Return [x, y] of the center of cell containing provided text 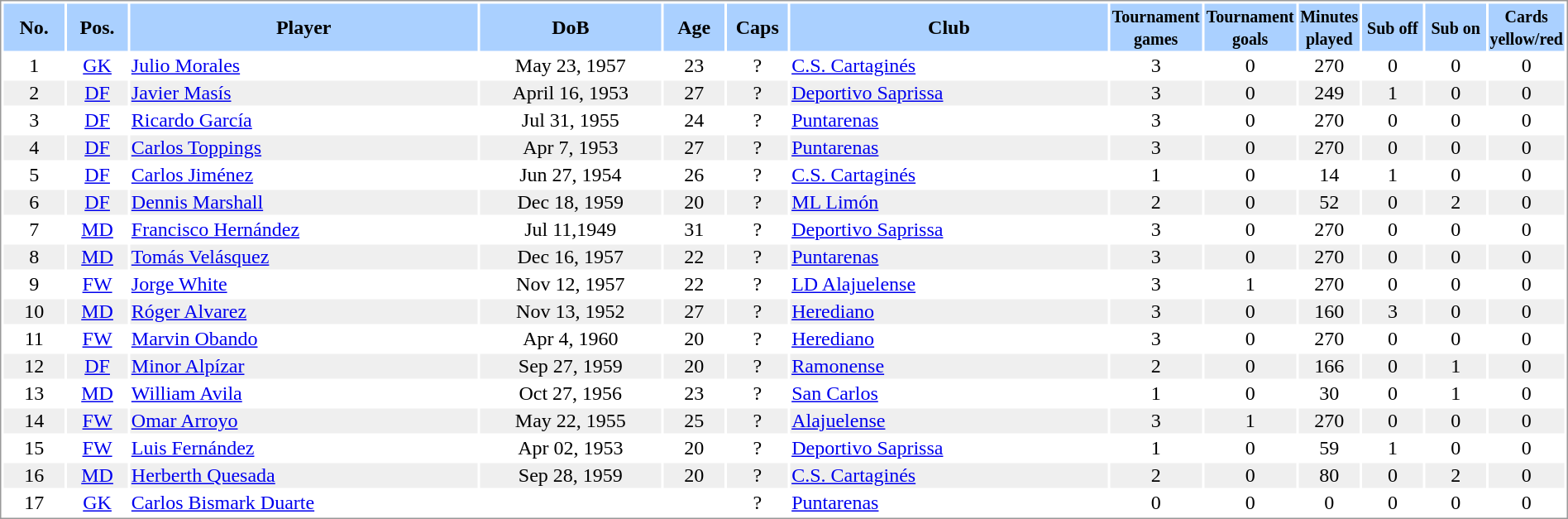
Age [695, 26]
52 [1329, 203]
Dennis Marshall [304, 203]
May 22, 1955 [571, 421]
Dec 18, 1959 [571, 203]
30 [1329, 393]
166 [1329, 367]
Francisco Hernández [304, 229]
LD Alajuelense [949, 284]
Jul 31, 1955 [571, 120]
Apr 4, 1960 [571, 339]
Luis Fernández [304, 448]
Player [304, 26]
Ramonense [949, 367]
26 [695, 175]
Javier Masís [304, 94]
Omar Arroyo [304, 421]
Club [949, 26]
Sub off [1393, 26]
8 [33, 257]
7 [33, 229]
Minor Alpízar [304, 367]
Cardsyellow/red [1527, 26]
Sep 27, 1959 [571, 367]
Carlos Bismark Duarte [304, 502]
160 [1329, 312]
Tournamentgoals [1250, 26]
12 [33, 367]
9 [33, 284]
17 [33, 502]
249 [1329, 94]
Carlos Jiménez [304, 175]
6 [33, 203]
ML Limón [949, 203]
April 16, 1953 [571, 94]
Nov 13, 1952 [571, 312]
31 [695, 229]
DoB [571, 26]
5 [33, 175]
Carlos Toppings [304, 148]
Minutesplayed [1329, 26]
80 [1329, 476]
Dec 16, 1957 [571, 257]
Apr 7, 1953 [571, 148]
Oct 27, 1956 [571, 393]
Jun 27, 1954 [571, 175]
Sep 28, 1959 [571, 476]
4 [33, 148]
Caps [758, 26]
Sub on [1456, 26]
Herberth Quesada [304, 476]
13 [33, 393]
San Carlos [949, 393]
Apr 02, 1953 [571, 448]
Jul 11,1949 [571, 229]
Nov 12, 1957 [571, 284]
Tournamentgames [1156, 26]
No. [33, 26]
Marvin Obando [304, 339]
59 [1329, 448]
24 [695, 120]
Pos. [98, 26]
May 23, 1957 [571, 65]
15 [33, 448]
Jorge White [304, 284]
Alajuelense [949, 421]
Julio Morales [304, 65]
Ricardo García [304, 120]
Tomás Velásquez [304, 257]
16 [33, 476]
25 [695, 421]
William Avila [304, 393]
11 [33, 339]
Róger Alvarez [304, 312]
10 [33, 312]
